Scan for the cell matching the given text and deliver its (X, Y) coordinate at center. 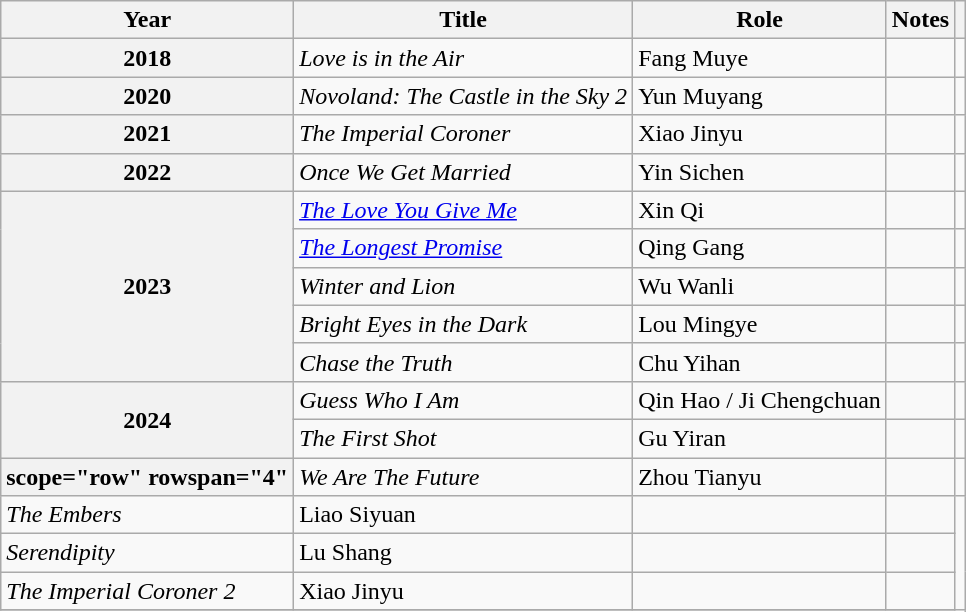
Liao Siyuan (464, 515)
Lu Shang (464, 553)
The Imperial Coroner 2 (148, 591)
Lou Mingye (760, 324)
We Are The Future (464, 477)
The First Shot (464, 438)
Novoland: The Castle in the Sky 2 (464, 96)
Winter and Lion (464, 286)
Once We Get Married (464, 172)
Serendipity (148, 553)
Year (148, 20)
2023 (148, 286)
2018 (148, 58)
Notes (920, 20)
Fang Muye (760, 58)
Chase the Truth (464, 362)
The Longest Promise (464, 248)
scope="row" rowspan="4" (148, 477)
2024 (148, 419)
Xin Qi (760, 210)
The Imperial Coroner (464, 134)
2021 (148, 134)
Gu Yiran (760, 438)
Bright Eyes in the Dark (464, 324)
The Love You Give Me (464, 210)
2020 (148, 96)
2022 (148, 172)
Qing Gang (760, 248)
Qin Hao / Ji Chengchuan (760, 400)
Wu Wanli (760, 286)
Zhou Tianyu (760, 477)
Role (760, 20)
Chu Yihan (760, 362)
Love is in the Air (464, 58)
The Embers (148, 515)
Title (464, 20)
Yun Muyang (760, 96)
Guess Who I Am (464, 400)
Yin Sichen (760, 172)
